Detect which cell encompasses the target text, then output its [X, Y] center coordinate. 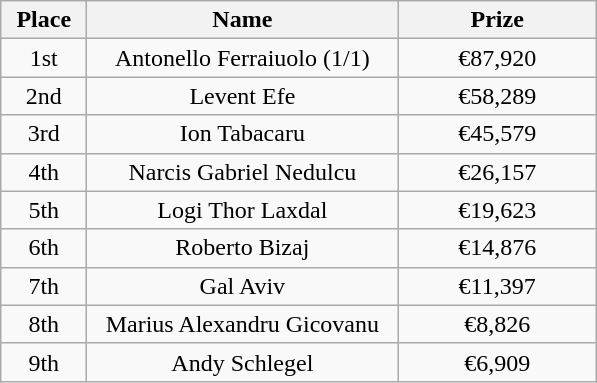
Narcis Gabriel Nedulcu [242, 172]
€58,289 [498, 96]
€6,909 [498, 362]
Antonello Ferraiuolo (1/1) [242, 58]
Place [44, 20]
5th [44, 210]
Gal Aviv [242, 286]
Levent Efe [242, 96]
Name [242, 20]
€19,623 [498, 210]
1st [44, 58]
4th [44, 172]
€26,157 [498, 172]
8th [44, 324]
6th [44, 248]
9th [44, 362]
€87,920 [498, 58]
Marius Alexandru Gicovanu [242, 324]
€45,579 [498, 134]
€11,397 [498, 286]
7th [44, 286]
€8,826 [498, 324]
Logi Thor Laxdal [242, 210]
Ion Tabacaru [242, 134]
2nd [44, 96]
Andy Schlegel [242, 362]
Prize [498, 20]
Roberto Bizaj [242, 248]
€14,876 [498, 248]
3rd [44, 134]
